Extract the (x, y) coordinate from the center of the cell holding the provided text.  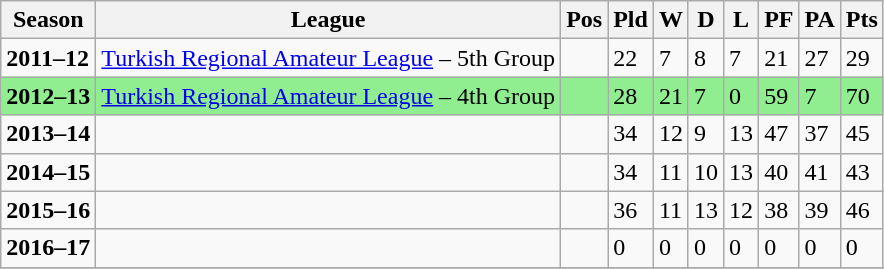
29 (862, 58)
70 (862, 96)
PA (820, 20)
2016–17 (48, 248)
Pld (631, 20)
43 (862, 172)
8 (706, 58)
39 (820, 210)
45 (862, 134)
59 (779, 96)
League (328, 20)
W (670, 20)
Pts (862, 20)
2015–16 (48, 210)
22 (631, 58)
46 (862, 210)
L (742, 20)
2012–13 (48, 96)
37 (820, 134)
47 (779, 134)
27 (820, 58)
Turkish Regional Amateur League – 5th Group (328, 58)
40 (779, 172)
Turkish Regional Amateur League – 4th Group (328, 96)
Season (48, 20)
2013–14 (48, 134)
9 (706, 134)
2011–12 (48, 58)
38 (779, 210)
Pos (584, 20)
D (706, 20)
36 (631, 210)
2014–15 (48, 172)
41 (820, 172)
28 (631, 96)
10 (706, 172)
PF (779, 20)
